Return the [x, y] coordinate for the center point of the cell that contains the specified text.  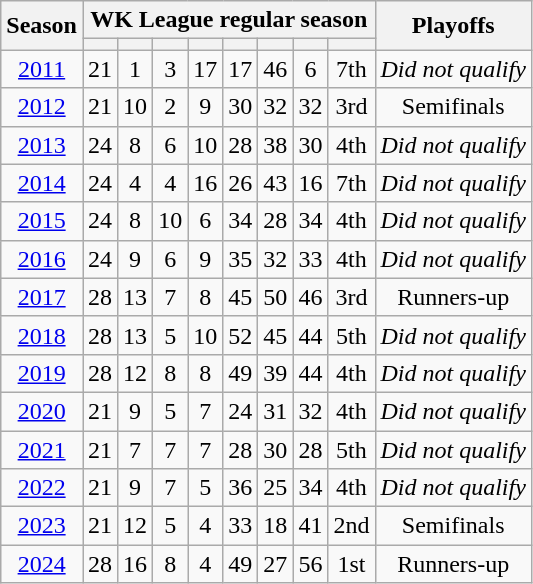
3 [170, 69]
2 [170, 107]
26 [240, 183]
2011 [42, 69]
Season [42, 26]
39 [276, 373]
2016 [42, 259]
31 [276, 411]
56 [310, 564]
2020 [42, 411]
2024 [42, 564]
52 [240, 335]
2021 [42, 449]
38 [276, 145]
2013 [42, 145]
WK League regular season [228, 20]
2019 [42, 373]
41 [310, 526]
1st [352, 564]
2018 [42, 335]
1 [136, 69]
27 [276, 564]
35 [240, 259]
2023 [42, 526]
25 [276, 488]
18 [276, 526]
2012 [42, 107]
43 [276, 183]
2nd [352, 526]
2022 [42, 488]
2014 [42, 183]
Playoffs [453, 26]
50 [276, 297]
2015 [42, 221]
2017 [42, 297]
36 [240, 488]
